Output the [X, Y] coordinate of the center of the cell containing the given text.  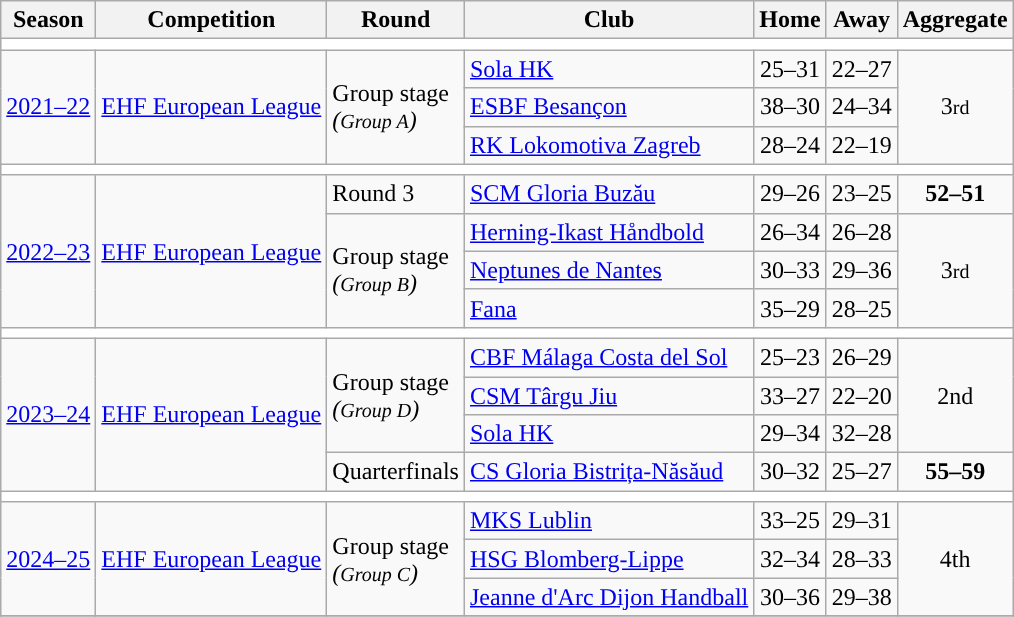
CBF Málaga Costa del Sol [608, 357]
28–33 [862, 559]
52–51 [955, 194]
32–28 [862, 434]
Competition [212, 20]
29–34 [790, 434]
29–38 [862, 597]
35–29 [790, 308]
Group stage(Group A) [396, 107]
29–31 [862, 521]
26–34 [790, 232]
SCM Gloria Buzău [608, 194]
Round 3 [396, 194]
Season [48, 20]
32–34 [790, 559]
25–23 [790, 357]
Aggregate [955, 20]
2023–24 [48, 414]
24–34 [862, 107]
CS Gloria Bistrița-Năsăud [608, 472]
Fana [608, 308]
29–26 [790, 194]
Herning-Ikast Håndbold [608, 232]
25–31 [790, 69]
Jeanne d'Arc Dijon Handball [608, 597]
22–20 [862, 395]
2024–25 [48, 559]
33–25 [790, 521]
28–25 [862, 308]
26–28 [862, 232]
CSM Târgu Jiu [608, 395]
RK Lokomotiva Zagreb [608, 145]
23–25 [862, 194]
HSG Blomberg-Lippe [608, 559]
4th [955, 559]
Club [608, 20]
25–27 [862, 472]
Quarterfinals [396, 472]
33–27 [790, 395]
Away [862, 20]
38–30 [790, 107]
Neptunes de Nantes [608, 270]
Group stage(Group B) [396, 270]
Round [396, 20]
26–29 [862, 357]
Group stage(Group C) [396, 559]
ESBF Besançon [608, 107]
22–19 [862, 145]
30–33 [790, 270]
22–27 [862, 69]
30–36 [790, 597]
28–24 [790, 145]
MKS Lublin [608, 521]
Group stage(Group D) [396, 395]
55–59 [955, 472]
30–32 [790, 472]
29–36 [862, 270]
Home [790, 20]
2nd [955, 395]
2021–22 [48, 107]
2022–23 [48, 251]
